Determine the [x, y] coordinate at the center of the cell enclosing the given text.  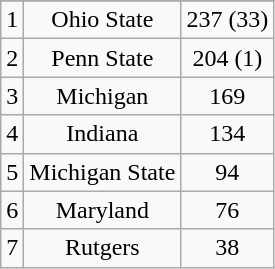
Maryland [102, 210]
94 [228, 172]
4 [12, 134]
237 (33) [228, 20]
7 [12, 248]
Michigan State [102, 172]
3 [12, 96]
204 (1) [228, 58]
Ohio State [102, 20]
38 [228, 248]
Indiana [102, 134]
76 [228, 210]
5 [12, 172]
1 [12, 20]
2 [12, 58]
Rutgers [102, 248]
Michigan [102, 96]
169 [228, 96]
6 [12, 210]
134 [228, 134]
Penn State [102, 58]
